Detect which cell encompasses the target text, then output its [x, y] center coordinate. 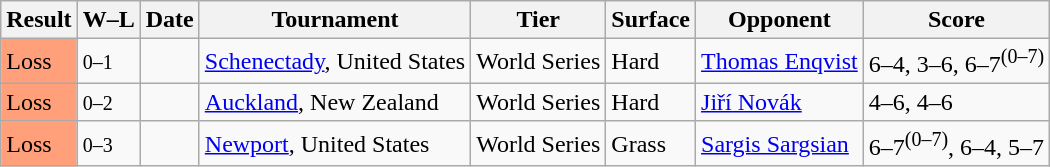
Surface [651, 20]
Grass [651, 144]
W–L [108, 20]
0–3 [108, 144]
Schenectady, United States [334, 62]
Date [170, 20]
Score [956, 20]
Opponent [780, 20]
Tournament [334, 20]
Auckland, New Zealand [334, 102]
0–1 [108, 62]
Result [39, 20]
6–4, 3–6, 6–7(0–7) [956, 62]
Jiří Novák [780, 102]
0–2 [108, 102]
Thomas Enqvist [780, 62]
Tier [538, 20]
4–6, 4–6 [956, 102]
Newport, United States [334, 144]
Sargis Sargsian [780, 144]
6–7(0–7), 6–4, 5–7 [956, 144]
